Capture the cell that displays the provided text and extract its (x, y) central coordinate. 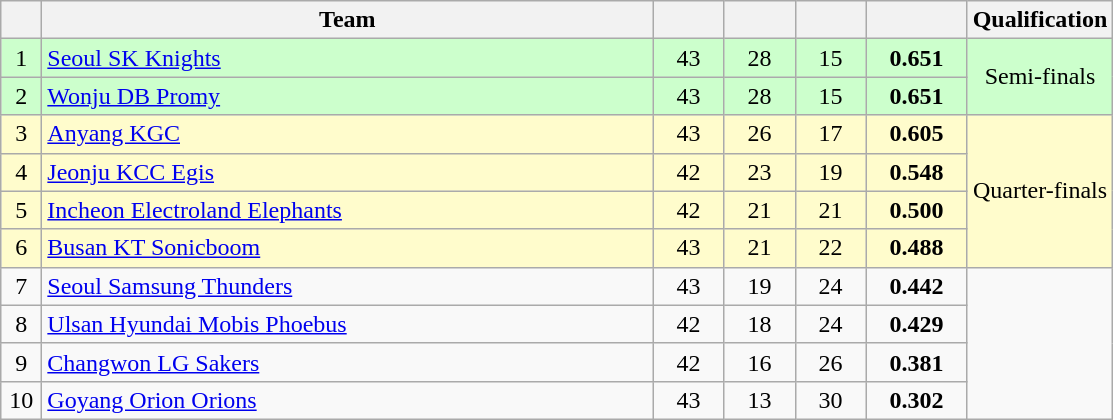
30 (830, 400)
9 (22, 362)
0.429 (916, 324)
Ulsan Hyundai Mobis Phoebus (348, 324)
0.488 (916, 248)
Qualification (1040, 20)
5 (22, 210)
13 (760, 400)
Goyang Orion Orions (348, 400)
6 (22, 248)
Jeonju KCC Egis (348, 172)
Seoul Samsung Thunders (348, 286)
18 (760, 324)
4 (22, 172)
8 (22, 324)
22 (830, 248)
0.442 (916, 286)
Seoul SK Knights (348, 58)
0.302 (916, 400)
3 (22, 134)
2 (22, 96)
0.605 (916, 134)
Incheon Electroland Elephants (348, 210)
0.500 (916, 210)
Anyang KGC (348, 134)
16 (760, 362)
Busan KT Sonicboom (348, 248)
0.381 (916, 362)
Team (348, 20)
0.548 (916, 172)
1 (22, 58)
23 (760, 172)
Quarter-finals (1040, 191)
Wonju DB Promy (348, 96)
Semi-finals (1040, 77)
Changwon LG Sakers (348, 362)
10 (22, 400)
17 (830, 134)
7 (22, 286)
